Extract the (X, Y) coordinate from the center of the cell holding the provided text.  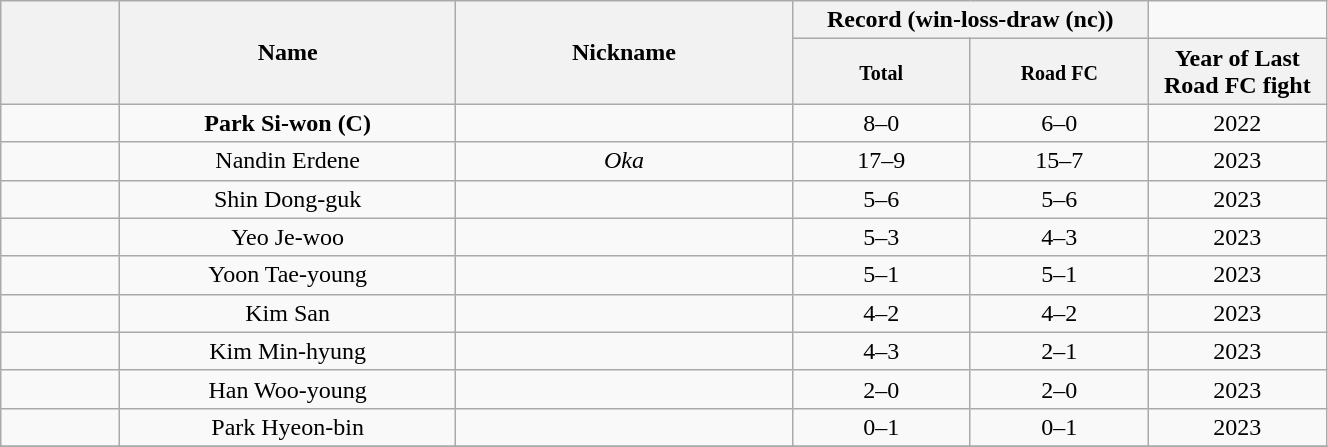
Name (287, 52)
6–0 (1059, 123)
Han Woo-young (287, 389)
Park Hyeon-bin (287, 427)
2–1 (1059, 351)
Yoon Tae-young (287, 275)
2022 (1237, 123)
Nandin Erdene (287, 161)
Yeo Je-woo (287, 237)
Oka (624, 161)
Total (881, 72)
Year of Last Road FC fight (1237, 72)
Road FC (1059, 72)
15–7 (1059, 161)
Park Si-won (C) (287, 123)
Kim San (287, 313)
Nickname (624, 52)
8–0 (881, 123)
Record (win-loss-draw (nc)) (970, 20)
17–9 (881, 161)
5–3 (881, 237)
Kim Min-hyung (287, 351)
Shin Dong-guk (287, 199)
